Identify which cell holds the provided text, then report its [x, y] central coordinate. 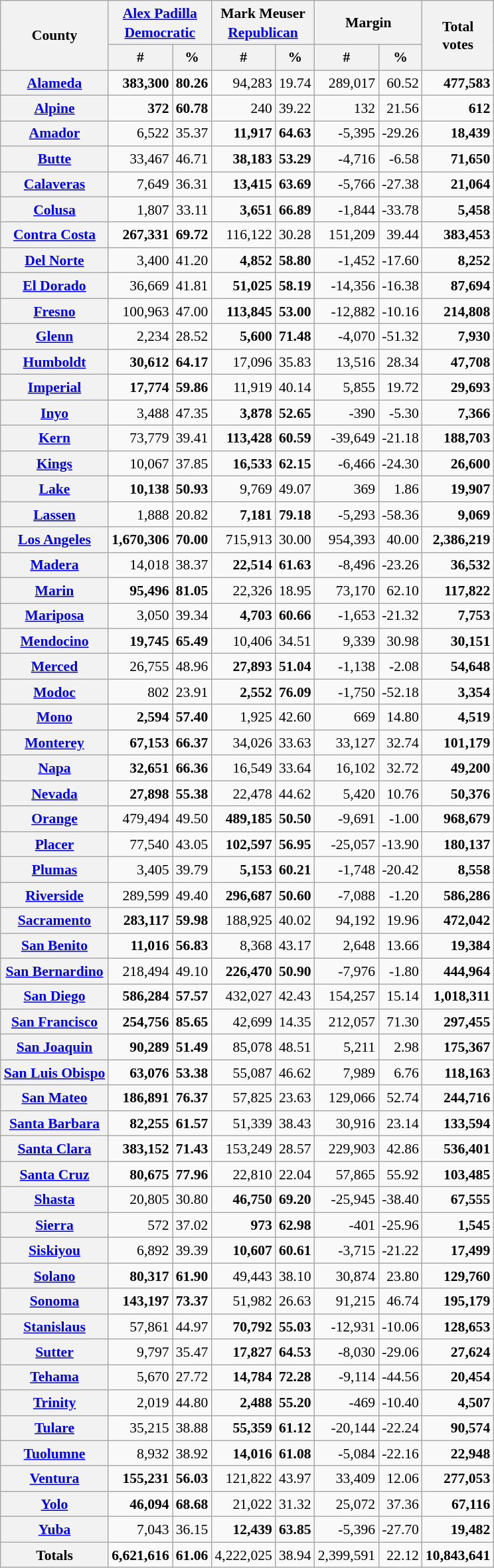
68.68 [193, 1504]
153,249 [243, 1149]
-25,945 [347, 1200]
Sutter [54, 1352]
71.48 [295, 337]
66.36 [193, 768]
31.32 [295, 1504]
Contra Costa [54, 235]
62.98 [295, 1225]
477,583 [458, 83]
432,027 [243, 997]
17,827 [243, 1352]
30.80 [193, 1200]
17,774 [140, 387]
59.86 [193, 387]
51.04 [295, 666]
36.31 [193, 184]
214,808 [458, 311]
19,745 [140, 641]
5,855 [347, 387]
100,963 [140, 311]
61.57 [193, 1124]
-3,715 [347, 1250]
62.15 [295, 464]
Kings [54, 464]
Trinity [54, 1403]
42.86 [400, 1149]
128,653 [458, 1327]
21,022 [243, 1504]
-7,976 [347, 971]
77.96 [193, 1174]
-5,395 [347, 134]
-8,496 [347, 565]
14,016 [243, 1454]
50,376 [458, 793]
132 [347, 108]
82,255 [140, 1124]
-5,396 [347, 1529]
66.37 [193, 743]
Ventura [54, 1479]
151,209 [347, 235]
10,843,641 [458, 1555]
254,756 [140, 1022]
23.63 [295, 1098]
-5,766 [347, 184]
50.93 [193, 489]
-9,691 [347, 819]
27,893 [243, 666]
101,179 [458, 743]
369 [347, 489]
63,076 [140, 1073]
39.41 [193, 438]
22,326 [243, 591]
38.10 [295, 1276]
38.88 [193, 1428]
60.59 [295, 438]
7,989 [347, 1073]
51,982 [243, 1301]
61.90 [193, 1276]
240 [243, 108]
229,903 [347, 1149]
38.43 [295, 1124]
143,197 [140, 1301]
116,122 [243, 235]
22,478 [243, 793]
33,127 [347, 743]
87,694 [458, 286]
43.97 [295, 1479]
13,415 [243, 184]
10,607 [243, 1250]
21.56 [400, 108]
53.00 [295, 311]
4,703 [243, 616]
42,699 [243, 1022]
71,650 [458, 159]
37.85 [193, 464]
-29.26 [400, 134]
Merced [54, 666]
70.00 [193, 539]
San Bernardino [54, 971]
41.20 [193, 260]
2,488 [243, 1403]
3,488 [140, 413]
3,050 [140, 616]
-27.70 [400, 1529]
-1,138 [347, 666]
30.00 [295, 539]
968,679 [458, 819]
Lassen [54, 514]
218,494 [140, 971]
22,948 [458, 1454]
Mono [54, 718]
Kern [54, 438]
-1,750 [347, 692]
38.92 [193, 1454]
19.96 [400, 920]
10.76 [400, 793]
-52.18 [400, 692]
-21.22 [400, 1250]
129,760 [458, 1276]
San Luis Obispo [54, 1073]
-469 [347, 1403]
49.50 [193, 819]
1,018,311 [458, 997]
1,670,306 [140, 539]
20,454 [458, 1377]
-8,030 [347, 1352]
30,151 [458, 641]
66.89 [295, 210]
61.06 [193, 1555]
372 [140, 108]
60.66 [295, 616]
11,917 [243, 134]
2.98 [400, 1047]
8,368 [243, 946]
81.05 [193, 591]
10,406 [243, 641]
-1,653 [347, 616]
35.37 [193, 134]
1,925 [243, 718]
-22.16 [400, 1454]
7,181 [243, 514]
Inyo [54, 413]
117,822 [458, 591]
Sacramento [54, 920]
19,482 [458, 1529]
30,916 [347, 1124]
77,540 [140, 844]
102,597 [243, 844]
55.92 [400, 1174]
28.57 [295, 1149]
34.51 [295, 641]
54,648 [458, 666]
Stanislaus [54, 1327]
Nevada [54, 793]
57,861 [140, 1327]
3,405 [140, 870]
County [54, 35]
-13.90 [400, 844]
61.08 [295, 1454]
58.19 [295, 286]
55,087 [243, 1073]
3,651 [243, 210]
226,470 [243, 971]
5,420 [347, 793]
25,072 [347, 1504]
3,400 [140, 260]
Margin [369, 23]
5,211 [347, 1047]
22,810 [243, 1174]
10,138 [140, 489]
586,286 [458, 895]
-401 [347, 1225]
7,649 [140, 184]
40.14 [295, 387]
Yuba [54, 1529]
49.40 [193, 895]
9,069 [458, 514]
16,533 [243, 464]
Mendocino [54, 641]
Los Angeles [54, 539]
44.62 [295, 793]
37.02 [193, 1225]
50.60 [295, 895]
35.83 [295, 362]
60.52 [400, 83]
27.72 [193, 1377]
76.37 [193, 1098]
Solano [54, 1276]
39.34 [193, 616]
5,670 [140, 1377]
36.15 [193, 1529]
-16.38 [400, 286]
Alameda [54, 83]
155,231 [140, 1479]
33.64 [295, 768]
6,522 [140, 134]
297,455 [458, 1022]
Orange [54, 819]
15.14 [400, 997]
212,057 [347, 1022]
94,192 [347, 920]
64.17 [193, 362]
40.00 [400, 539]
612 [458, 108]
26,600 [458, 464]
Tulare [54, 1428]
669 [347, 718]
13,516 [347, 362]
33,409 [347, 1479]
47.00 [193, 311]
34,026 [243, 743]
40.02 [295, 920]
7,753 [458, 616]
-1,844 [347, 210]
19,907 [458, 489]
El Dorado [54, 286]
8,932 [140, 1454]
71.30 [400, 1022]
10,067 [140, 464]
-12,931 [347, 1327]
-20,144 [347, 1428]
-21.32 [400, 616]
-20.42 [400, 870]
44.80 [193, 1403]
95,496 [140, 591]
57.40 [193, 718]
32.72 [400, 768]
38.94 [295, 1555]
49,200 [458, 768]
-2.08 [400, 666]
12,439 [243, 1529]
Monterey [54, 743]
11,016 [140, 946]
30,612 [140, 362]
14.35 [295, 1022]
-5.30 [400, 413]
58.80 [295, 260]
35.47 [193, 1352]
-1.80 [400, 971]
-12,882 [347, 311]
9,797 [140, 1352]
73.37 [193, 1301]
22.04 [295, 1174]
-51.32 [400, 337]
San Mateo [54, 1098]
36,669 [140, 286]
San Joaquin [54, 1047]
9,339 [347, 641]
90,289 [140, 1047]
76.09 [295, 692]
39.39 [193, 1250]
289,017 [347, 83]
64.53 [295, 1352]
Alex PadillaDemocratic [159, 23]
33.63 [295, 743]
9,769 [243, 489]
80.26 [193, 83]
-390 [347, 413]
3,878 [243, 413]
-1.00 [400, 819]
277,053 [458, 1479]
62.10 [400, 591]
8,558 [458, 870]
20.82 [193, 514]
80,675 [140, 1174]
1,807 [140, 210]
-25.96 [400, 1225]
5,153 [243, 870]
195,179 [458, 1301]
52.65 [295, 413]
14.80 [400, 718]
23.80 [400, 1276]
55.03 [295, 1327]
802 [140, 692]
67,555 [458, 1200]
383,300 [140, 83]
2,234 [140, 337]
Amador [54, 134]
49.10 [193, 971]
3,354 [458, 692]
Del Norte [54, 260]
Modoc [54, 692]
37.36 [400, 1504]
113,845 [243, 311]
30,874 [347, 1276]
64.63 [295, 134]
49,443 [243, 1276]
1,545 [458, 1225]
-23.26 [400, 565]
27,898 [140, 793]
6,621,616 [140, 1555]
43.17 [295, 946]
47,708 [458, 362]
30.28 [295, 235]
-10.16 [400, 311]
267,331 [140, 235]
129,066 [347, 1098]
17,096 [243, 362]
103,485 [458, 1174]
244,716 [458, 1098]
San Francisco [54, 1022]
69.20 [295, 1200]
23.14 [400, 1124]
186,891 [140, 1098]
55.20 [295, 1403]
7,930 [458, 337]
63.85 [295, 1529]
19,384 [458, 946]
175,367 [458, 1047]
188,703 [458, 438]
94,283 [243, 83]
954,393 [347, 539]
-4,070 [347, 337]
383,453 [458, 235]
56.83 [193, 946]
586,284 [140, 997]
60.61 [295, 1250]
Colusa [54, 210]
56.95 [295, 844]
1.86 [400, 489]
48.51 [295, 1047]
42.43 [295, 997]
46.71 [193, 159]
-58.36 [400, 514]
-21.18 [400, 438]
283,117 [140, 920]
-1,452 [347, 260]
6,892 [140, 1250]
16,102 [347, 768]
71.43 [193, 1149]
27,624 [458, 1352]
39.79 [193, 870]
53.29 [295, 159]
536,401 [458, 1149]
85.65 [193, 1022]
46,094 [140, 1504]
Sonoma [54, 1301]
29,693 [458, 387]
91,215 [347, 1301]
Butte [54, 159]
973 [243, 1225]
489,185 [243, 819]
80,317 [140, 1276]
28.34 [400, 362]
55,359 [243, 1428]
289,599 [140, 895]
Totalvotes [458, 35]
Calaveras [54, 184]
69.72 [193, 235]
Santa Barbara [54, 1124]
50.50 [295, 819]
-7,088 [347, 895]
-6.58 [400, 159]
33,467 [140, 159]
4,852 [243, 260]
39.22 [295, 108]
2,594 [140, 718]
180,137 [458, 844]
8,252 [458, 260]
121,822 [243, 1479]
Mariposa [54, 616]
4,519 [458, 718]
-24.30 [400, 464]
2,648 [347, 946]
38,183 [243, 159]
85,078 [243, 1047]
-39,649 [347, 438]
4,507 [458, 1403]
Riverside [54, 895]
60.78 [193, 108]
Madera [54, 565]
2,019 [140, 1403]
-22.24 [400, 1428]
2,552 [243, 692]
6.76 [400, 1073]
51,339 [243, 1124]
7,043 [140, 1529]
44.97 [193, 1327]
61.63 [295, 565]
4,222,025 [243, 1555]
51,025 [243, 286]
-38.40 [400, 1200]
26,755 [140, 666]
35,215 [140, 1428]
-33.78 [400, 210]
Humboldt [54, 362]
46,750 [243, 1200]
57,825 [243, 1098]
Placer [54, 844]
49.07 [295, 489]
-6,466 [347, 464]
-4,716 [347, 159]
-10.06 [400, 1327]
59.98 [193, 920]
22,514 [243, 565]
Siskiyou [54, 1250]
Lake [54, 489]
23.91 [193, 692]
56.03 [193, 1479]
Tehama [54, 1377]
Imperial [54, 387]
296,687 [243, 895]
72.28 [295, 1377]
-1.20 [400, 895]
17,499 [458, 1250]
12.06 [400, 1479]
479,494 [140, 819]
18,439 [458, 134]
Yolo [54, 1504]
46.62 [295, 1073]
46.74 [400, 1301]
30.98 [400, 641]
-14,356 [347, 286]
50.90 [295, 971]
21,064 [458, 184]
2,399,591 [347, 1555]
79.18 [295, 514]
53.38 [193, 1073]
73,779 [140, 438]
-10.40 [400, 1403]
11,919 [243, 387]
90,574 [458, 1428]
Fresno [54, 311]
14,018 [140, 565]
57.57 [193, 997]
52.74 [400, 1098]
715,913 [243, 539]
383,152 [140, 1149]
Shasta [54, 1200]
7,366 [458, 413]
67,116 [458, 1504]
2,386,219 [458, 539]
63.69 [295, 184]
20,805 [140, 1200]
472,042 [458, 920]
55.38 [193, 793]
-9,114 [347, 1377]
36,532 [458, 565]
22.12 [400, 1555]
5,458 [458, 210]
444,964 [458, 971]
32.74 [400, 743]
-27.38 [400, 184]
57,865 [347, 1174]
39.44 [400, 235]
41.81 [193, 286]
65.49 [193, 641]
-1,748 [347, 870]
70,792 [243, 1327]
113,428 [243, 438]
Glenn [54, 337]
-5,084 [347, 1454]
51.49 [193, 1047]
26.63 [295, 1301]
-5,293 [347, 514]
San Diego [54, 997]
73,170 [347, 591]
42.60 [295, 718]
67,153 [140, 743]
Mark MeuserRepublican [263, 23]
47.35 [193, 413]
572 [140, 1225]
33.11 [193, 210]
19.74 [295, 83]
Alpine [54, 108]
Marin [54, 591]
13.66 [400, 946]
1,888 [140, 514]
133,594 [458, 1124]
48.96 [193, 666]
60.21 [295, 870]
-44.56 [400, 1377]
-29.06 [400, 1352]
188,925 [243, 920]
38.37 [193, 565]
-25,057 [347, 844]
Totals [54, 1555]
Sierra [54, 1225]
18.95 [295, 591]
San Benito [54, 946]
61.12 [295, 1428]
32,651 [140, 768]
-17.60 [400, 260]
Napa [54, 768]
43.05 [193, 844]
154,257 [347, 997]
Tuolumne [54, 1454]
5,600 [243, 337]
16,549 [243, 768]
28.52 [193, 337]
Santa Cruz [54, 1174]
14,784 [243, 1377]
118,163 [458, 1073]
Plumas [54, 870]
19.72 [400, 387]
Santa Clara [54, 1149]
